Determine the (x, y) coordinate at the center of the cell enclosing the given text.  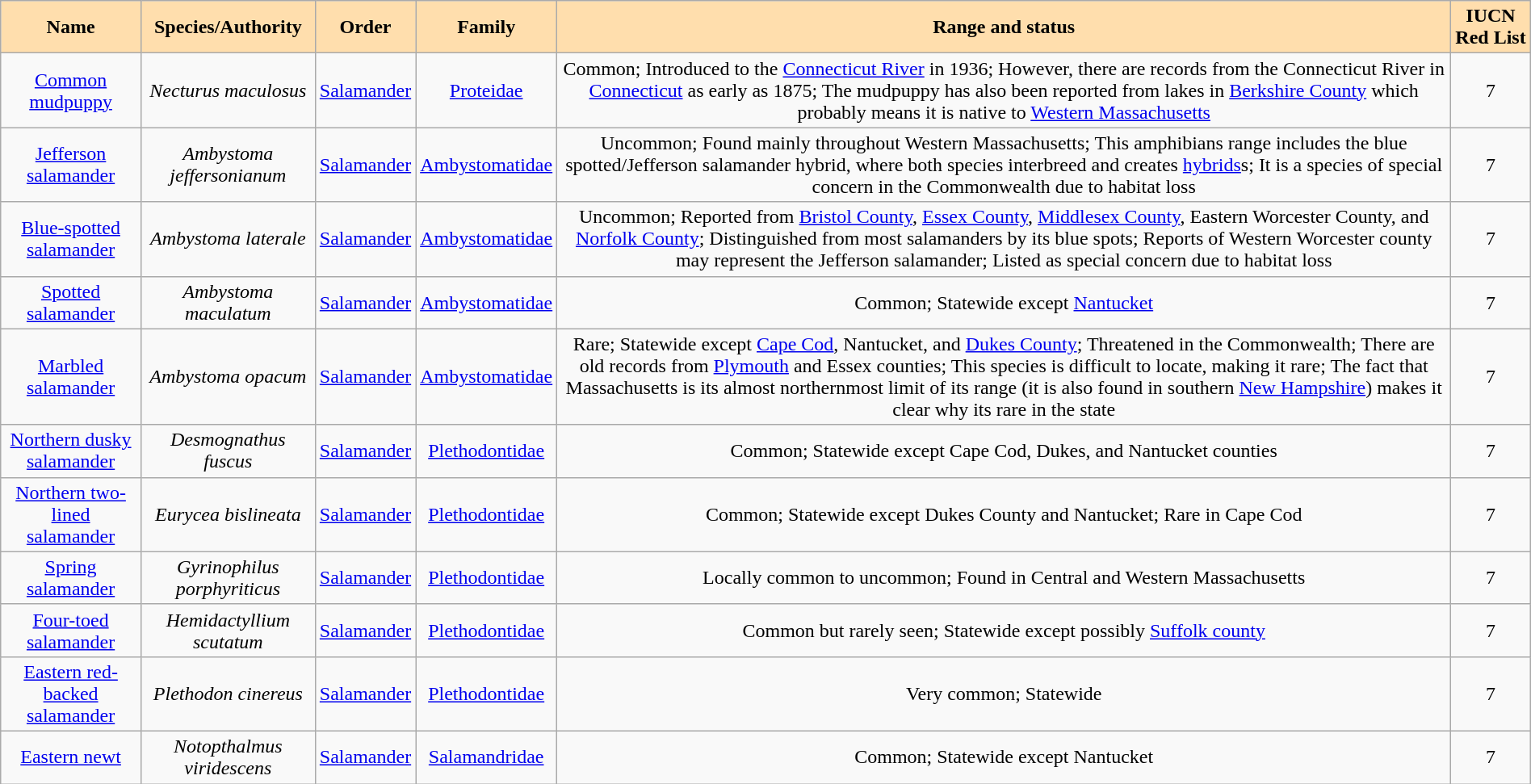
Name (71, 27)
Proteidae (486, 90)
Ambystoma jeffersonianum (228, 165)
Ambystoma maculatum (228, 302)
Hemidactyllium scutatum (228, 630)
Locally common to uncommon; Found in Central and Western Massachusetts (1005, 578)
Order (365, 27)
Ambystoma opacum (228, 376)
Northern dusky salamander (71, 451)
Species/Authority (228, 27)
Desmognathus fuscus (228, 451)
Notopthalmus viridescens (228, 757)
Plethodon cinereus (228, 694)
Salamandridae (486, 757)
Family (486, 27)
Common; Statewide except Cape Cod, Dukes, and Nantucket counties (1005, 451)
Common mudpuppy (71, 90)
IUCN Red List (1491, 27)
Four-toed salamander (71, 630)
Very common; Statewide (1005, 694)
Gyrinophilus porphyriticus (228, 578)
Eastern red-backed salamander (71, 694)
Ambystoma laterale (228, 239)
Common but rarely seen; Statewide except possibly Suffolk county (1005, 630)
Jefferson salamander (71, 165)
Eurycea bislineata (228, 514)
Common; Statewide except Dukes County and Nantucket; Rare in Cape Cod (1005, 514)
Blue-spotted salamander (71, 239)
Range and status (1005, 27)
Spring salamander (71, 578)
Spotted salamander (71, 302)
Necturus maculosus (228, 90)
Marbled salamander (71, 376)
Eastern newt (71, 757)
Northern two-lined salamander (71, 514)
